Output the (x, y) coordinate of the center of the cell containing the given text.  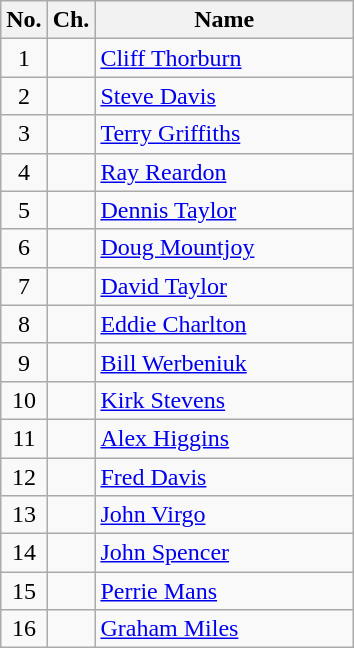
10 (24, 400)
Perrie Mans (224, 591)
16 (24, 629)
15 (24, 591)
Doug Mountjoy (224, 248)
John Virgo (224, 515)
1 (24, 58)
7 (24, 286)
David Taylor (224, 286)
13 (24, 515)
Kirk Stevens (224, 400)
14 (24, 553)
Name (224, 20)
Ch. (71, 20)
Cliff Thorburn (224, 58)
6 (24, 248)
Dennis Taylor (224, 210)
Alex Higgins (224, 438)
2 (24, 96)
11 (24, 438)
Ray Reardon (224, 172)
8 (24, 324)
Fred Davis (224, 477)
Eddie Charlton (224, 324)
12 (24, 477)
John Spencer (224, 553)
Steve Davis (224, 96)
9 (24, 362)
5 (24, 210)
No. (24, 20)
3 (24, 134)
Terry Griffiths (224, 134)
Graham Miles (224, 629)
4 (24, 172)
Bill Werbeniuk (224, 362)
